Scan for the cell matching the given text and deliver its [X, Y] coordinate at center. 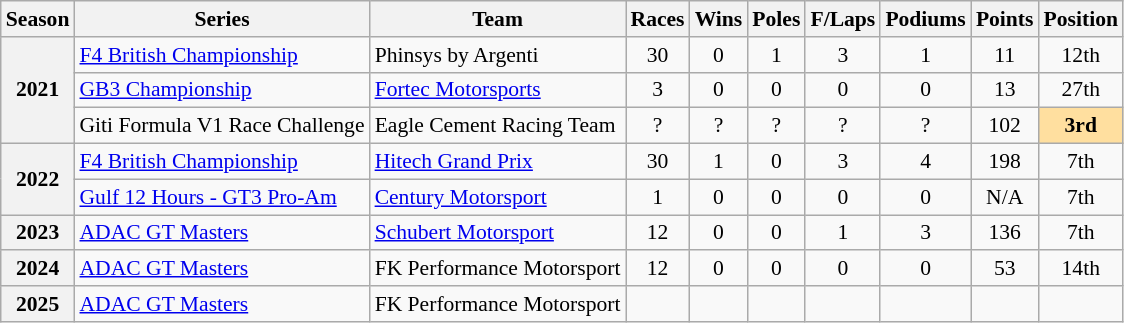
Hitech Grand Prix [498, 162]
4 [926, 162]
136 [1005, 233]
11 [1005, 55]
Gulf 12 Hours - GT3 Pro-Am [222, 197]
Podiums [926, 19]
53 [1005, 269]
Schubert Motorsport [498, 233]
3rd [1081, 126]
Position [1081, 19]
Wins [719, 19]
Fortec Motorsports [498, 90]
Phinsys by Argenti [498, 55]
102 [1005, 126]
Poles [776, 19]
2023 [38, 233]
GB3 Championship [222, 90]
2021 [38, 90]
2024 [38, 269]
Century Motorsport [498, 197]
Points [1005, 19]
F/Laps [842, 19]
Eagle Cement Racing Team [498, 126]
2022 [38, 180]
Season [38, 19]
Team [498, 19]
N/A [1005, 197]
Giti Formula V1 Race Challenge [222, 126]
12th [1081, 55]
2025 [38, 304]
14th [1081, 269]
198 [1005, 162]
Series [222, 19]
13 [1005, 90]
27th [1081, 90]
Races [658, 19]
